From the cell containing the given text, extract its center point as (X, Y) coordinate. 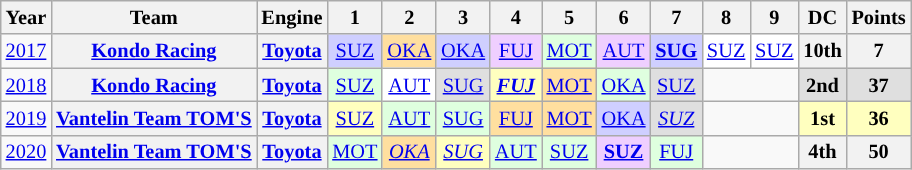
Points (879, 17)
2018 (26, 85)
4th (822, 152)
5 (570, 17)
DC (822, 17)
1 (354, 17)
2019 (26, 118)
2020 (26, 152)
8 (726, 17)
3 (463, 17)
36 (879, 118)
2017 (26, 51)
2nd (822, 85)
6 (624, 17)
9 (774, 17)
50 (879, 152)
4 (516, 17)
10th (822, 51)
Team (154, 17)
37 (879, 85)
Year (26, 17)
1st (822, 118)
2 (409, 17)
Engine (292, 17)
